Scan for the cell matching the given text and deliver its [x, y] coordinate at center. 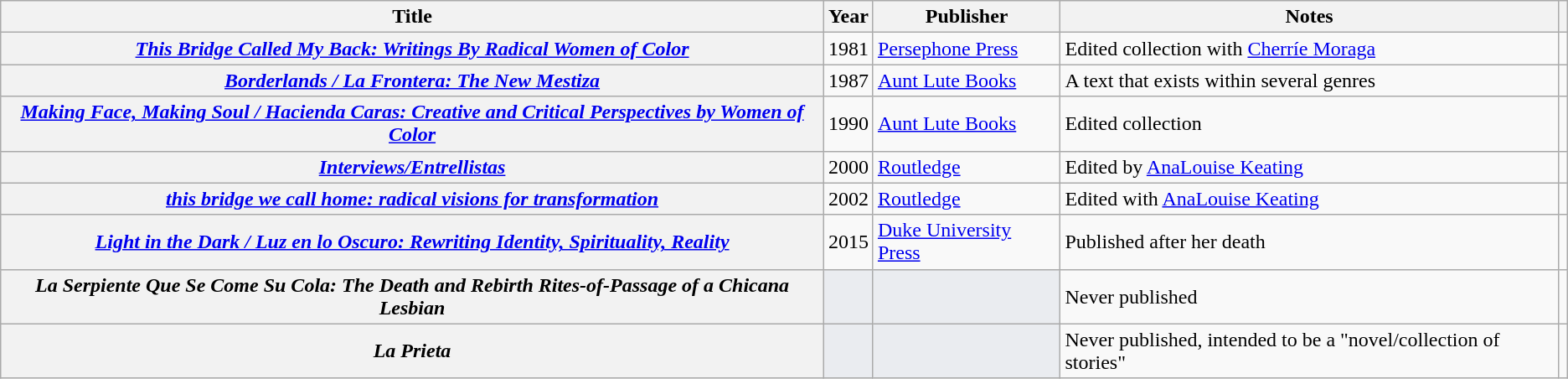
Making Face, Making Soul / Hacienda Caras: Creative and Critical Perspectives by Women of Color [412, 124]
Title [412, 17]
Light in the Dark / Luz en lo Oscuro: Rewriting Identity, Spirituality, Reality [412, 241]
Duke University Press [967, 241]
2015 [848, 241]
La Serpiente Que Se Come Su Cola: The Death and Rebirth Rites-of-Passage of a Chicana Lesbian [412, 297]
Borderlands / La Frontera: The New Mestiza [412, 80]
Persephone Press [967, 49]
Edited with AnaLouise Keating [1309, 199]
Year [848, 17]
This Bridge Called My Back: Writings By Radical Women of Color [412, 49]
La Prieta [412, 350]
Published after her death [1309, 241]
Edited by AnaLouise Keating [1309, 167]
Edited collection with Cherríe Moraga [1309, 49]
2000 [848, 167]
1987 [848, 80]
Interviews/Entrellistas [412, 167]
Publisher [967, 17]
1981 [848, 49]
1990 [848, 124]
Notes [1309, 17]
Never published [1309, 297]
this bridge we call home: radical visions for transformation [412, 199]
Never published, intended to be a "novel/collection of stories" [1309, 350]
Edited collection [1309, 124]
A text that exists within several genres [1309, 80]
2002 [848, 199]
